Detect which cell encompasses the target text, then output its (x, y) center coordinate. 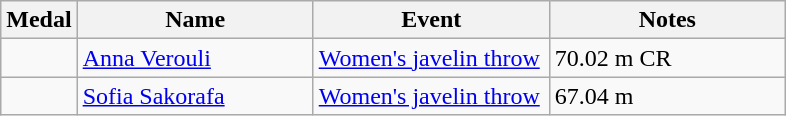
Notes (667, 20)
Name (195, 20)
Anna Verouli (195, 58)
Medal (39, 20)
Sofia Sakorafa (195, 96)
67.04 m (667, 96)
70.02 m CR (667, 58)
Event (431, 20)
